Detect which cell encompasses the target text, then output its [X, Y] center coordinate. 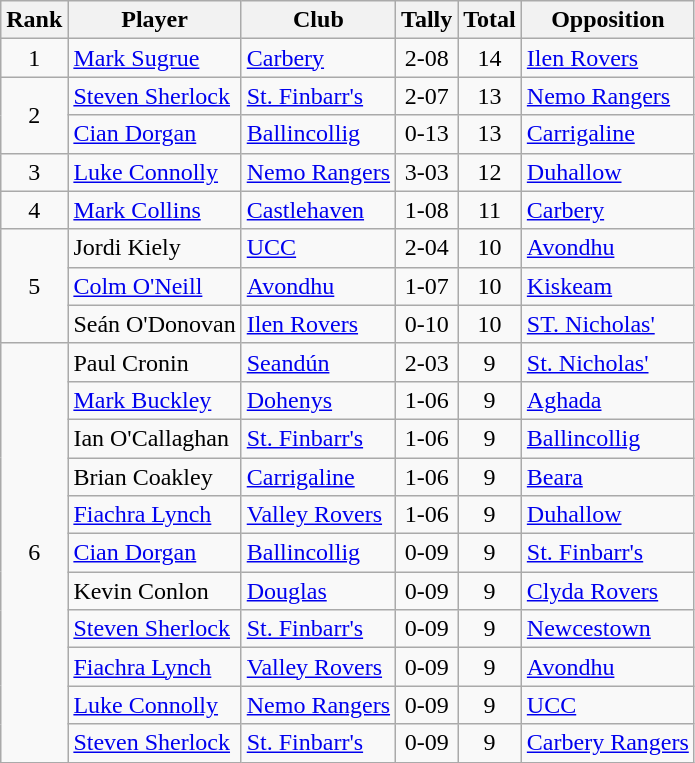
Club [318, 20]
Brian Coakley [154, 477]
Mark Buckley [154, 400]
0-10 [427, 324]
2-03 [427, 362]
Clyda Rovers [608, 591]
Tally [427, 20]
Carbery Rangers [608, 743]
Beara [608, 477]
Ian O'Callaghan [154, 438]
2 [34, 115]
3-03 [427, 172]
Seán O'Donovan [154, 324]
3 [34, 172]
Kiskeam [608, 286]
Castlehaven [318, 210]
Mark Collins [154, 210]
2-08 [427, 58]
Newcestown [608, 629]
14 [490, 58]
Mark Sugrue [154, 58]
St. Nicholas' [608, 362]
Colm O'Neill [154, 286]
1 [34, 58]
4 [34, 210]
1-07 [427, 286]
Douglas [318, 591]
Opposition [608, 20]
11 [490, 210]
Kevin Conlon [154, 591]
Dohenys [318, 400]
Total [490, 20]
5 [34, 286]
0-13 [427, 134]
1-08 [427, 210]
Rank [34, 20]
Player [154, 20]
12 [490, 172]
Aghada [608, 400]
ST. Nicholas' [608, 324]
2-07 [427, 96]
Paul Cronin [154, 362]
Seandún [318, 362]
2-04 [427, 248]
Jordi Kiely [154, 248]
6 [34, 552]
